Detect which cell encompasses the target text, then output its [X, Y] center coordinate. 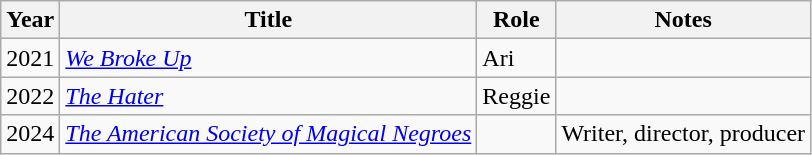
Reggie [516, 96]
The Hater [268, 96]
Notes [684, 20]
We Broke Up [268, 58]
2022 [30, 96]
Title [268, 20]
Ari [516, 58]
Year [30, 20]
Role [516, 20]
2024 [30, 134]
2021 [30, 58]
The American Society of Magical Negroes [268, 134]
Writer, director, producer [684, 134]
